Capture the cell that displays the provided text and extract its [X, Y] central coordinate. 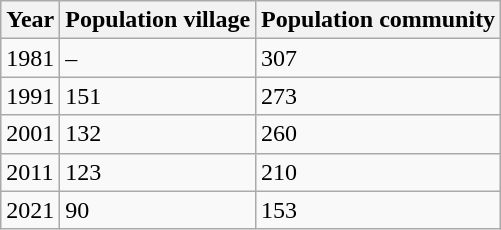
210 [378, 172]
123 [158, 172]
2001 [30, 134]
Year [30, 20]
151 [158, 96]
1981 [30, 58]
Population village [158, 20]
2021 [30, 210]
– [158, 58]
1991 [30, 96]
2011 [30, 172]
Population community [378, 20]
132 [158, 134]
90 [158, 210]
260 [378, 134]
273 [378, 96]
307 [378, 58]
153 [378, 210]
